From the cell containing the given text, extract its center point as [x, y] coordinate. 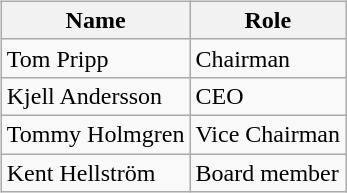
Tommy Holmgren [96, 134]
CEO [268, 96]
Kent Hellström [96, 173]
Board member [268, 173]
Kjell Andersson [96, 96]
Chairman [268, 58]
Tom Pripp [96, 58]
Vice Chairman [268, 134]
Name [96, 20]
Role [268, 20]
